Extract the (x, y) coordinate from the center of the cell holding the provided text.  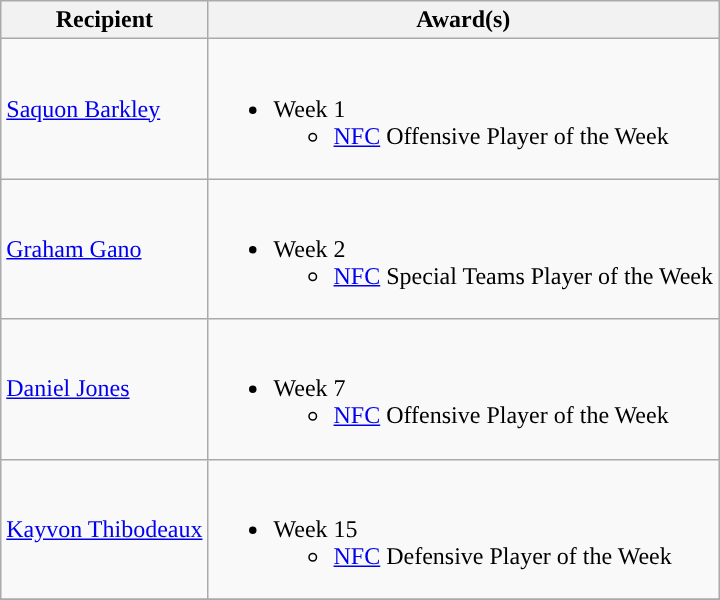
Week 2NFC Special Teams Player of the Week (463, 249)
Award(s) (463, 20)
Week 7NFC Offensive Player of the Week (463, 389)
Recipient (104, 20)
Graham Gano (104, 249)
Week 1NFC Offensive Player of the Week (463, 109)
Week 15NFC Defensive Player of the Week (463, 529)
Saquon Barkley (104, 109)
Daniel Jones (104, 389)
Kayvon Thibodeaux (104, 529)
